Identify which cell holds the provided text, then report its [X, Y] central coordinate. 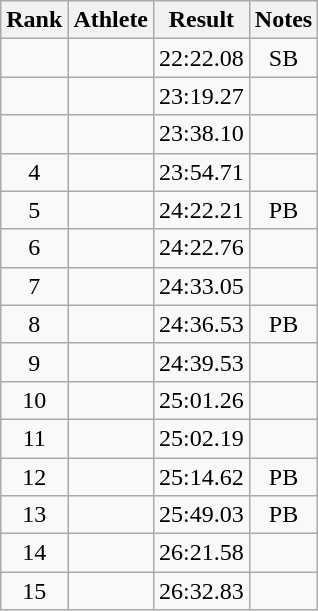
10 [34, 400]
25:01.26 [202, 400]
26:32.83 [202, 591]
14 [34, 553]
25:49.03 [202, 515]
7 [34, 286]
22:22.08 [202, 58]
23:54.71 [202, 172]
13 [34, 515]
24:22.21 [202, 210]
23:38.10 [202, 134]
25:02.19 [202, 438]
5 [34, 210]
SB [283, 58]
6 [34, 248]
24:22.76 [202, 248]
15 [34, 591]
24:39.53 [202, 362]
24:36.53 [202, 324]
11 [34, 438]
9 [34, 362]
25:14.62 [202, 477]
Notes [283, 20]
26:21.58 [202, 553]
Athlete [111, 20]
23:19.27 [202, 96]
8 [34, 324]
Result [202, 20]
12 [34, 477]
24:33.05 [202, 286]
Rank [34, 20]
4 [34, 172]
